Output the (x, y) coordinate of the center of the cell containing the given text.  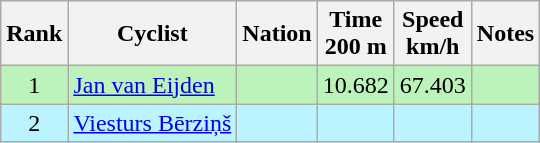
67.403 (432, 85)
Cyclist (152, 34)
1 (34, 85)
Rank (34, 34)
Nation (277, 34)
2 (34, 123)
Speedkm/h (432, 34)
Time200 m (356, 34)
Viesturs Bērziņš (152, 123)
Jan van Eijden (152, 85)
10.682 (356, 85)
Notes (505, 34)
